Extract the (x, y) coordinate from the center of the cell holding the provided text.  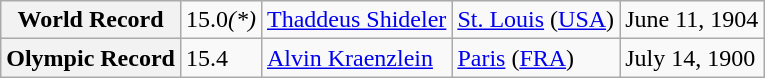
Thaddeus Shideler (356, 20)
15.0(*) (220, 20)
15.4 (220, 58)
Paris (FRA) (536, 58)
Olympic Record (91, 58)
July 14, 1900 (692, 58)
St. Louis (USA) (536, 20)
Alvin Kraenzlein (356, 58)
June 11, 1904 (692, 20)
World Record (91, 20)
